Return the [x, y] coordinate for the center point of the cell that contains the specified text.  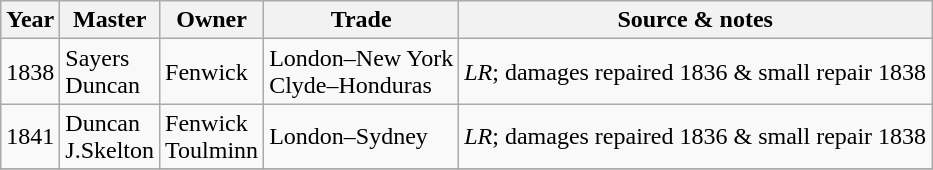
Trade [362, 20]
London–Sydney [362, 136]
Owner [212, 20]
Fenwick [212, 72]
London–New YorkClyde–Honduras [362, 72]
FenwickToulminn [212, 136]
1838 [30, 72]
Year [30, 20]
1841 [30, 136]
Source & notes [696, 20]
DuncanJ.Skelton [110, 136]
Master [110, 20]
SayersDuncan [110, 72]
